Locate the cell with the specified text and output its [X, Y] center coordinate. 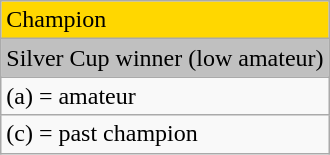
Champion [165, 20]
(a) = amateur [165, 96]
(c) = past champion [165, 134]
Silver Cup winner (low amateur) [165, 58]
